Pinpoint the cell where the given text exists, returning its (x, y) midpoint coordinate. 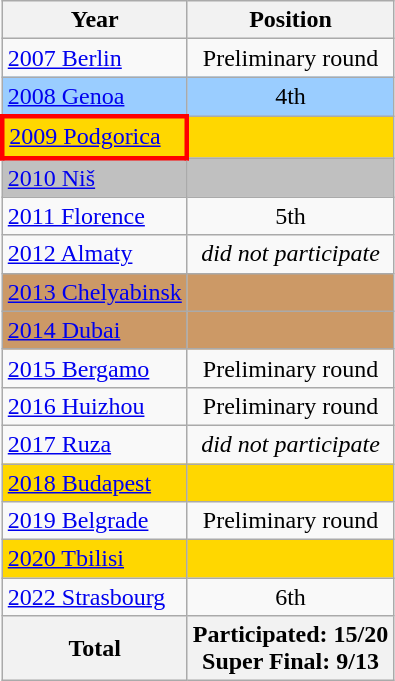
5th (290, 216)
2014 Dubai (94, 330)
6th (290, 597)
Position (290, 20)
2011 Florence (94, 216)
4th (290, 97)
2019 Belgrade (94, 521)
Participated: 15/20 Super Final: 9/13 (290, 648)
2020 Tbilisi (94, 559)
2010 Niš (94, 178)
2007 Berlin (94, 58)
2012 Almaty (94, 254)
2018 Budapest (94, 483)
2017 Ruza (94, 444)
Year (94, 20)
2013 Chelyabinsk (94, 292)
Total (94, 648)
2016 Huizhou (94, 406)
2015 Bergamo (94, 368)
2008 Genoa (94, 97)
2009 Podgorica (94, 136)
2022 Strasbourg (94, 597)
